Scan for the cell matching the given text and deliver its [X, Y] coordinate at center. 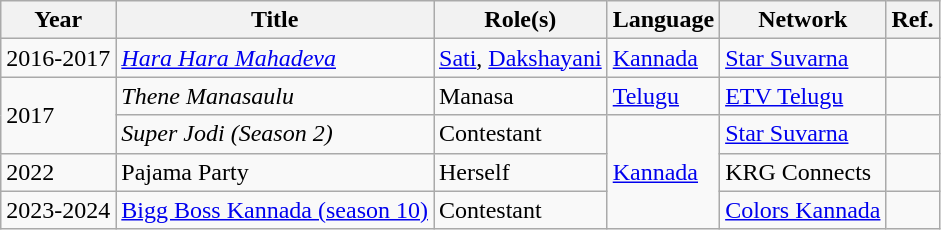
Hara Hara Mahadeva [275, 58]
Herself [521, 172]
KRG Connects [803, 172]
Title [275, 20]
Colors Kannada [803, 210]
Ref. [912, 20]
Pajama Party [275, 172]
Telugu [663, 96]
Sati, Dakshayani [521, 58]
Manasa [521, 96]
2016-2017 [58, 58]
Role(s) [521, 20]
Thene Manasaulu [275, 96]
Year [58, 20]
Network [803, 20]
2017 [58, 115]
Bigg Boss Kannada (season 10) [275, 210]
Language [663, 20]
Super Jodi (Season 2) [275, 134]
ETV Telugu [803, 96]
2022 [58, 172]
2023-2024 [58, 210]
